Output the [x, y] coordinate of the center of the cell containing the given text.  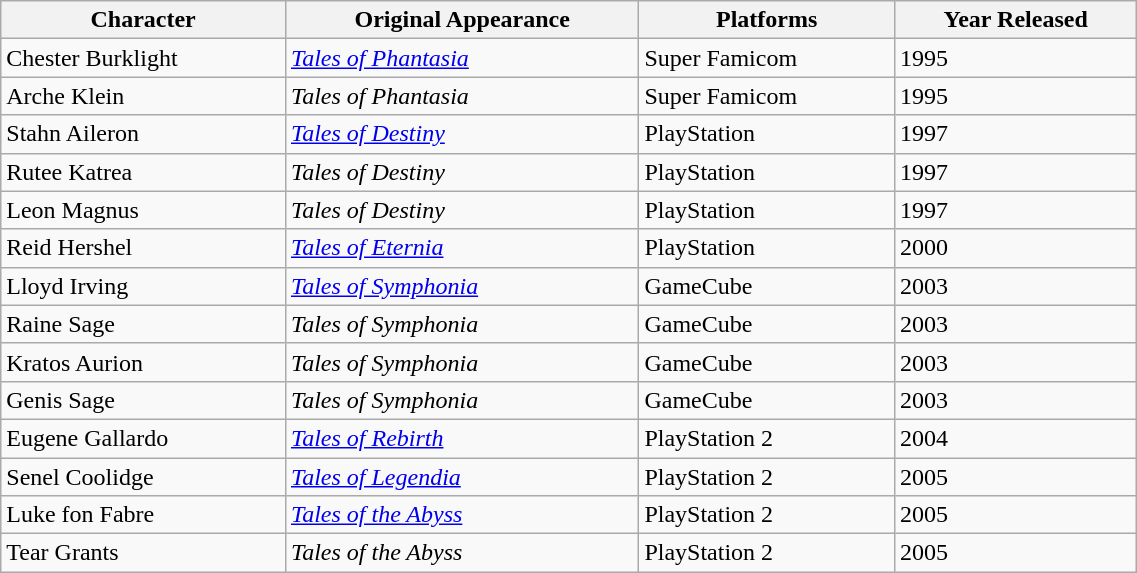
Chester Burklight [144, 58]
Luke fon Fabre [144, 515]
Lloyd Irving [144, 286]
Tear Grants [144, 553]
Leon Magnus [144, 210]
Senel Coolidge [144, 477]
Tales of Legendia [462, 477]
Raine Sage [144, 324]
Tales of Eternia [462, 248]
Original Appearance [462, 20]
Arche Klein [144, 96]
Year Released [1015, 20]
Stahn Aileron [144, 134]
Kratos Aurion [144, 362]
2004 [1015, 438]
Rutee Katrea [144, 172]
Character [144, 20]
Genis Sage [144, 400]
Platforms [767, 20]
Reid Hershel [144, 248]
Tales of Rebirth [462, 438]
2000 [1015, 248]
Eugene Gallardo [144, 438]
